Detect which cell encompasses the target text, then output its [x, y] center coordinate. 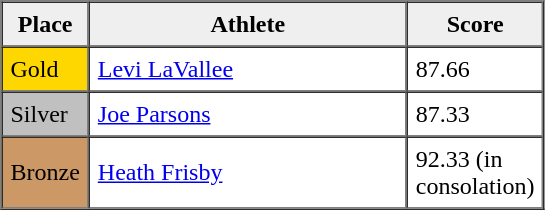
92.33 (in consolation) [476, 172]
Heath Frisby [248, 172]
87.66 [476, 68]
Gold [46, 68]
Levi LaVallee [248, 68]
Silver [46, 114]
Bronze [46, 172]
87.33 [476, 114]
Score [476, 24]
Place [46, 24]
Joe Parsons [248, 114]
Athlete [248, 24]
